Determine the [X, Y] coordinate at the center of the cell enclosing the given text.  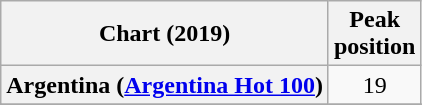
Peakposition [374, 34]
Chart (2019) [165, 34]
Argentina (Argentina Hot 100) [165, 85]
19 [374, 85]
